Return (X, Y) of the center of cell containing provided text 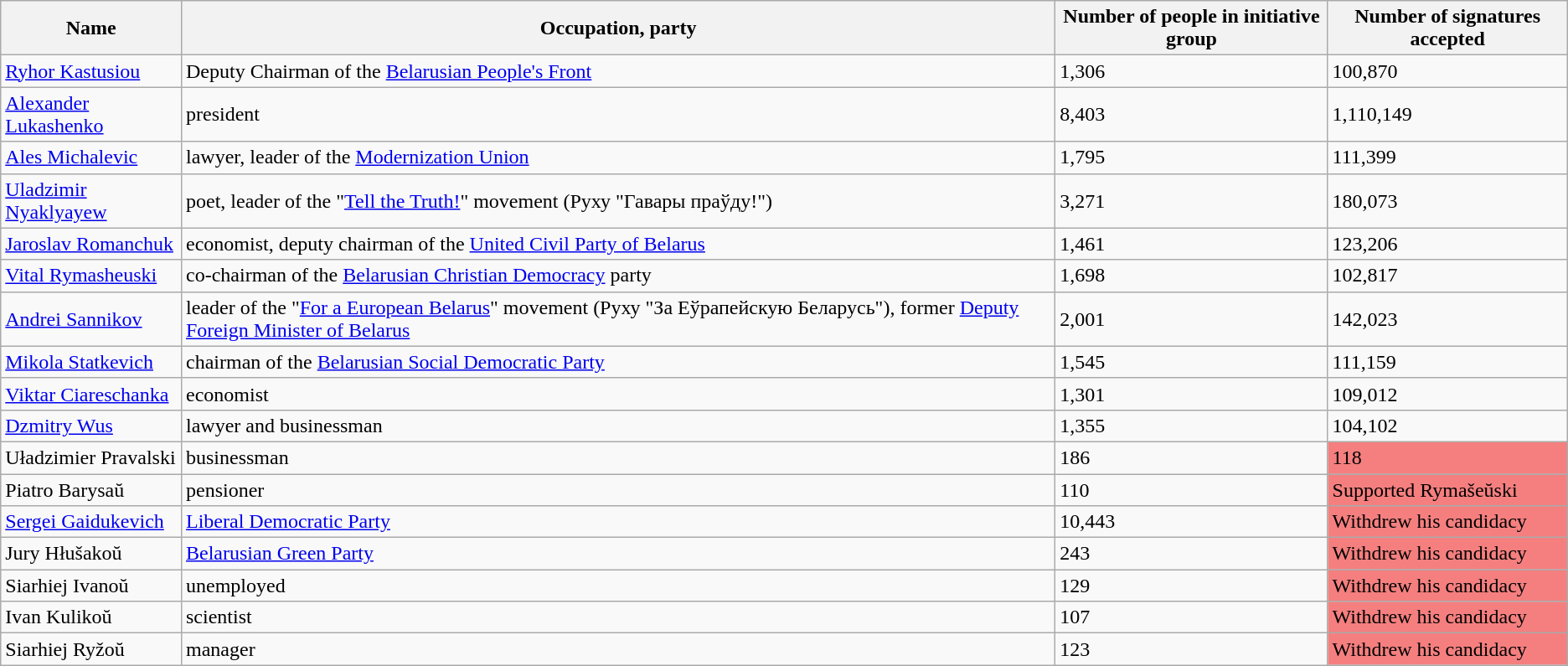
100,870 (1447, 71)
243 (1191, 554)
Siarhiej Ryžoŭ (91, 649)
111,159 (1447, 362)
Andrei Sannikov (91, 318)
lawyer and businessman (618, 426)
109,012 (1447, 394)
Occupation, party (618, 28)
107 (1191, 617)
Name (91, 28)
8,403 (1191, 114)
economist, deputy chairman of the United Civil Party of Belarus (618, 244)
co-chairman of the Belarusian Christian Democracy party (618, 276)
Belarusian Green Party (618, 554)
Deputy Chairman of the Belarusian People's Front (618, 71)
1,795 (1191, 157)
10,443 (1191, 522)
Viktar Ciareschanka (91, 394)
pensioner (618, 490)
Sergei Gaidukevich (91, 522)
businessman (618, 457)
Siarhiej Ivanoŭ (91, 586)
1,545 (1191, 362)
Alexander Lukashenko (91, 114)
Jaroslav Romanchuk (91, 244)
1,698 (1191, 276)
lawyer, leader of the Modernization Union (618, 157)
129 (1191, 586)
Vital Rymasheuski (91, 276)
2,001 (1191, 318)
economist (618, 394)
scientist (618, 617)
Supported Rymašeŭski (1447, 490)
Number of signatures accepted (1447, 28)
Uladzimir Nyaklyayew (91, 201)
Ales Michalevic (91, 157)
1,110,149 (1447, 114)
poet, leader of the "Tell the Truth!" movement (Руху "Гавары праўду!") (618, 201)
3,271 (1191, 201)
104,102 (1447, 426)
Ryhor Kastusiou (91, 71)
leader of the "For a European Belarus" movement (Руху "За Еўрапейскую Беларусь"), former Deputy Foreign Minister of Belarus (618, 318)
180,073 (1447, 201)
Mikola Statkevich (91, 362)
1,301 (1191, 394)
110 (1191, 490)
Jury Hłušakoŭ (91, 554)
Uładzimier Pravalski (91, 457)
president (618, 114)
1,461 (1191, 244)
Piatro Barysaŭ (91, 490)
1,355 (1191, 426)
unemployed (618, 586)
102,817 (1447, 276)
manager (618, 649)
1,306 (1191, 71)
123 (1191, 649)
Dzmitry Wus (91, 426)
Liberal Democratic Party (618, 522)
111,399 (1447, 157)
Number of people in initiative group (1191, 28)
118 (1447, 457)
142,023 (1447, 318)
123,206 (1447, 244)
chairman of the Belarusian Social Democratic Party (618, 362)
186 (1191, 457)
Ivan Kulikoŭ (91, 617)
